Return [x, y] of the center of cell containing provided text 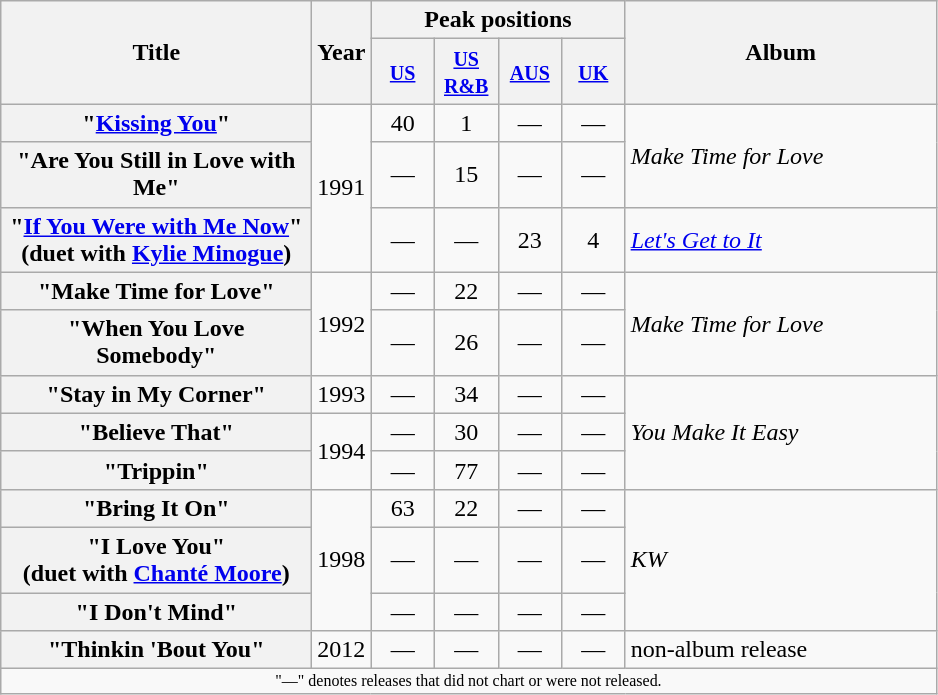
1993 [342, 394]
You Make It Easy [780, 432]
"Kissing You" [156, 123]
Peak positions [498, 20]
"If You Were with Me Now" (duet with Kylie Minogue) [156, 240]
Title [156, 52]
1 [466, 123]
1992 [342, 324]
US R&B [466, 72]
"When You Love Somebody" [156, 342]
"Make Time for Love" [156, 291]
1994 [342, 451]
30 [466, 432]
34 [466, 394]
23 [530, 240]
"I Don't Mind" [156, 611]
"—" denotes releases that did not chart or were not released. [468, 681]
"Are You Still in Love with Me" [156, 174]
40 [403, 123]
63 [403, 508]
Year [342, 52]
"Bring It On" [156, 508]
26 [466, 342]
Album [780, 52]
2012 [342, 650]
"I Love You" (duet with Chanté Moore) [156, 560]
"Thinkin 'Bout You" [156, 650]
77 [466, 470]
US [403, 72]
1991 [342, 188]
KW [780, 560]
"Trippin" [156, 470]
1998 [342, 560]
4 [594, 240]
15 [466, 174]
"Stay in My Corner" [156, 394]
AUS [530, 72]
Let's Get to It [780, 240]
UK [594, 72]
non-album release [780, 650]
"Believe That" [156, 432]
